Pinpoint the cell where the given text exists, returning its (x, y) midpoint coordinate. 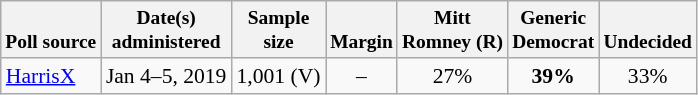
39% (554, 76)
27% (452, 76)
GenericDemocrat (554, 30)
33% (648, 76)
HarrisX (51, 76)
Undecided (648, 30)
Date(s)administered (166, 30)
Poll source (51, 30)
1,001 (V) (278, 76)
– (362, 76)
Margin (362, 30)
MittRomney (R) (452, 30)
Samplesize (278, 30)
Jan 4–5, 2019 (166, 76)
